From the cell containing the given text, extract its center point as (x, y) coordinate. 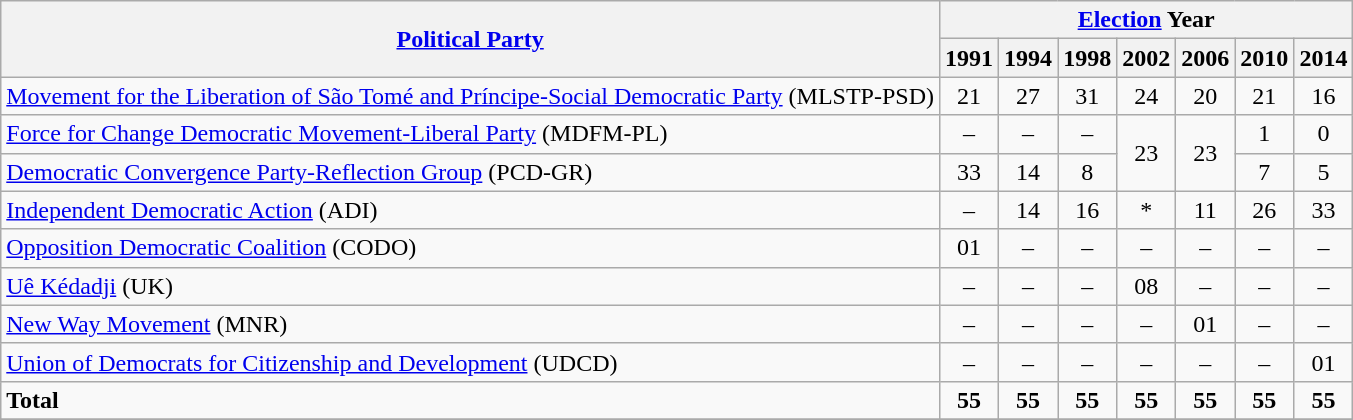
1994 (1028, 58)
2014 (1324, 58)
1991 (968, 58)
1 (1264, 134)
11 (1206, 210)
20 (1206, 96)
Uê Kédadji (UK) (470, 286)
Union of Democrats for Citizenship and Development (UDCD) (470, 362)
27 (1028, 96)
* (1146, 210)
08 (1146, 286)
Movement for the Liberation of São Tomé and Príncipe-Social Democratic Party (MLSTP-PSD) (470, 96)
0 (1324, 134)
1998 (1088, 58)
24 (1146, 96)
31 (1088, 96)
7 (1264, 172)
5 (1324, 172)
2006 (1206, 58)
2010 (1264, 58)
New Way Movement (MNR) (470, 324)
8 (1088, 172)
2002 (1146, 58)
Political Party (470, 39)
26 (1264, 210)
Opposition Democratic Coalition (CODO) (470, 248)
Force for Change Democratic Movement-Liberal Party (MDFM-PL) (470, 134)
Democratic Convergence Party-Reflection Group (PCD-GR) (470, 172)
Election Year (1146, 20)
Independent Democratic Action (ADI) (470, 210)
Total (470, 400)
